Return (x, y) of the center of cell containing provided text 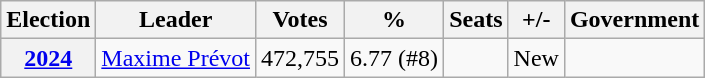
Election (48, 20)
6.77 (#8) (394, 58)
472,755 (300, 58)
Maxime Prévot (176, 58)
Votes (300, 20)
% (394, 20)
Leader (176, 20)
+/- (536, 20)
Government (634, 20)
Seats (476, 20)
2024 (48, 58)
New (536, 58)
